Scan for the cell matching the given text and deliver its [x, y] coordinate at center. 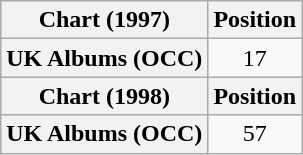
17 [255, 58]
Chart (1998) [104, 96]
57 [255, 134]
Chart (1997) [104, 20]
